Scan for the cell matching the given text and deliver its [x, y] coordinate at center. 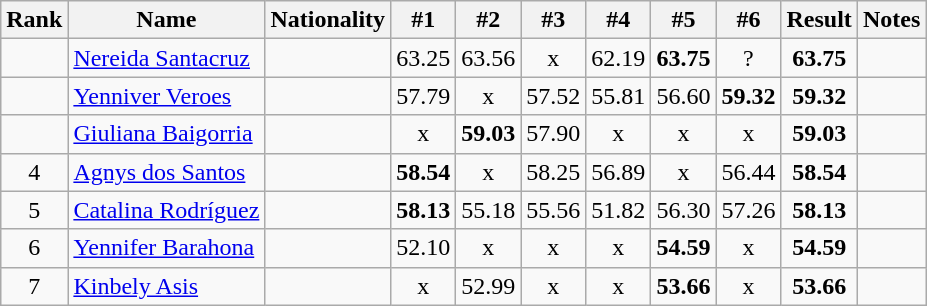
#3 [554, 20]
Yenniver Veroes [166, 96]
6 [34, 248]
Nereida Santacruz [166, 58]
5 [34, 210]
57.90 [554, 134]
57.52 [554, 96]
#1 [424, 20]
51.82 [618, 210]
56.44 [748, 172]
56.89 [618, 172]
63.25 [424, 58]
Giuliana Baigorria [166, 134]
4 [34, 172]
56.30 [684, 210]
7 [34, 286]
55.18 [488, 210]
? [748, 58]
#2 [488, 20]
Name [166, 20]
Rank [34, 20]
55.81 [618, 96]
Kinbely Asis [166, 286]
56.60 [684, 96]
Yennifer Barahona [166, 248]
Nationality [328, 20]
#5 [684, 20]
52.10 [424, 248]
Agnys dos Santos [166, 172]
#6 [748, 20]
55.56 [554, 210]
57.79 [424, 96]
Catalina Rodríguez [166, 210]
63.56 [488, 58]
58.25 [554, 172]
#4 [618, 20]
52.99 [488, 286]
57.26 [748, 210]
Result [819, 20]
Notes [891, 20]
62.19 [618, 58]
